Scan for the cell matching the given text and deliver its [x, y] coordinate at center. 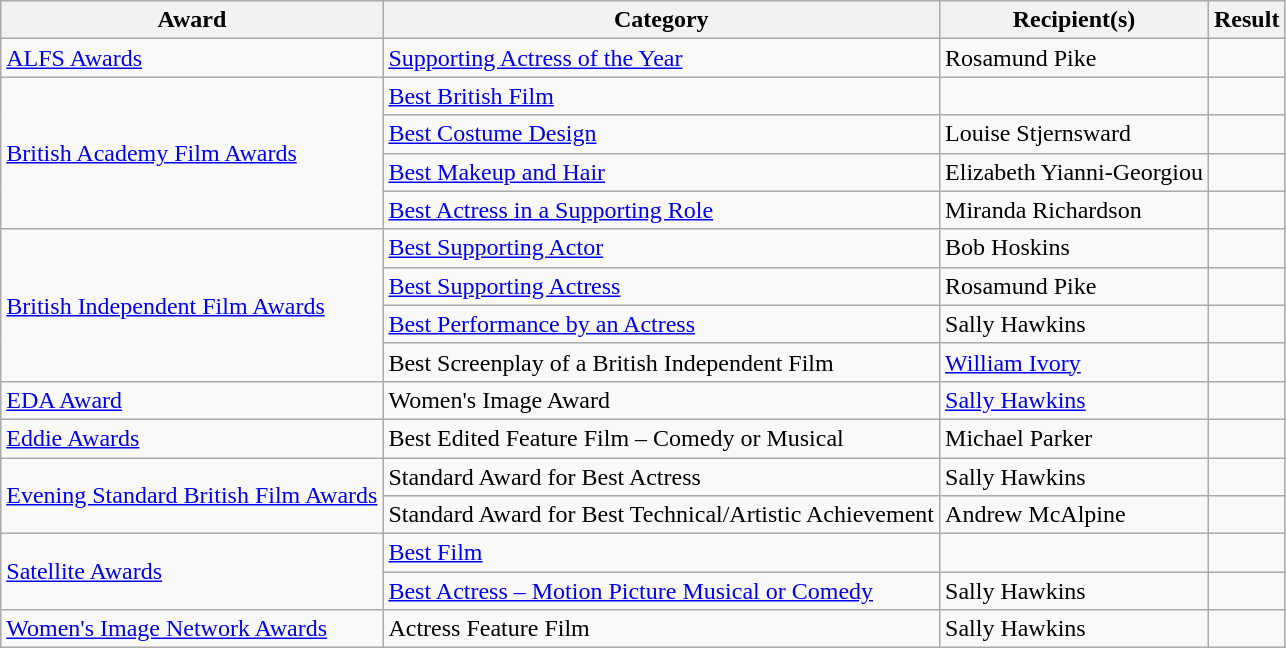
Best Costume Design [662, 134]
Andrew McAlpine [1074, 515]
Miranda Richardson [1074, 210]
Best Makeup and Hair [662, 172]
EDA Award [192, 400]
Best Film [662, 553]
Eddie Awards [192, 438]
Elizabeth Yianni-Georgiou [1074, 172]
Result [1247, 20]
Best Actress – Motion Picture Musical or Comedy [662, 591]
Best Edited Feature Film – Comedy or Musical [662, 438]
Supporting Actress of the Year [662, 58]
Satellite Awards [192, 572]
Women's Image Award [662, 400]
ALFS Awards [192, 58]
William Ivory [1074, 362]
Category [662, 20]
British Independent Film Awards [192, 305]
Louise Stjernsward [1074, 134]
Best Screenplay of a British Independent Film [662, 362]
Best Supporting Actress [662, 286]
Standard Award for Best Technical/Artistic Achievement [662, 515]
British Academy Film Awards [192, 153]
Standard Award for Best Actress [662, 477]
Award [192, 20]
Michael Parker [1074, 438]
Best Supporting Actor [662, 248]
Actress Feature Film [662, 629]
Evening Standard British Film Awards [192, 496]
Best British Film [662, 96]
Women's Image Network Awards [192, 629]
Bob Hoskins [1074, 248]
Best Actress in a Supporting Role [662, 210]
Recipient(s) [1074, 20]
Best Performance by an Actress [662, 324]
